From the cell containing the given text, extract its center point as [X, Y] coordinate. 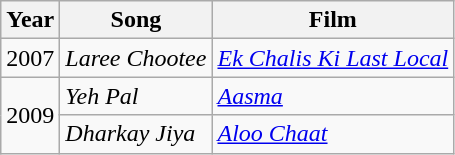
Laree Chootee [136, 58]
Aasma [333, 96]
Film [333, 20]
Yeh Pal [136, 96]
Ek Chalis Ki Last Local [333, 58]
Aloo Chaat [333, 134]
2009 [30, 115]
Dharkay Jiya [136, 134]
2007 [30, 58]
Year [30, 20]
Song [136, 20]
